From the cell containing the given text, extract its center point as (x, y) coordinate. 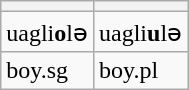
boy.sg (48, 70)
uagliulə (140, 32)
uagliolə (48, 32)
boy.pl (140, 70)
